Detect which cell encompasses the target text, then output its [x, y] center coordinate. 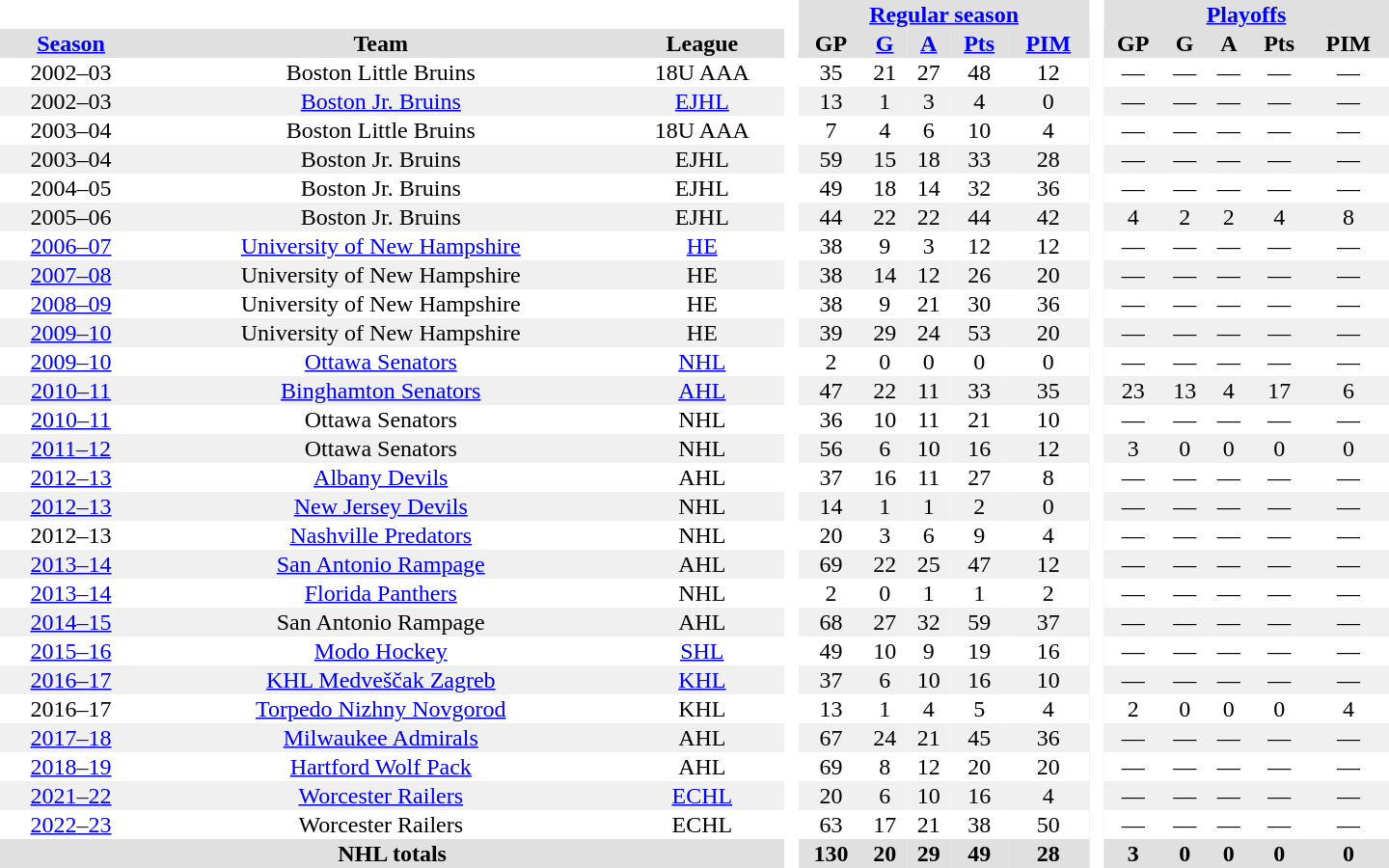
2005–06 [71, 217]
2022–23 [71, 825]
25 [929, 564]
Nashville Predators [380, 535]
2006–07 [71, 246]
Season [71, 43]
45 [980, 738]
7 [831, 130]
Torpedo Nizhny Novgorod [380, 709]
2008–09 [71, 304]
48 [980, 72]
2017–18 [71, 738]
Milwaukee Admirals [380, 738]
2014–15 [71, 622]
2004–05 [71, 188]
50 [1049, 825]
League [702, 43]
2011–12 [71, 448]
42 [1049, 217]
63 [831, 825]
56 [831, 448]
23 [1132, 391]
NHL totals [392, 854]
39 [831, 333]
2007–08 [71, 275]
53 [980, 333]
Hartford Wolf Pack [380, 767]
Team [380, 43]
5 [980, 709]
Florida Panthers [380, 593]
2021–22 [71, 796]
Albany Devils [380, 477]
19 [980, 651]
15 [885, 159]
130 [831, 854]
26 [980, 275]
Regular season [943, 14]
SHL [702, 651]
2018–19 [71, 767]
68 [831, 622]
30 [980, 304]
KHL Medveščak Zagreb [380, 680]
67 [831, 738]
New Jersey Devils [380, 506]
Modo Hockey [380, 651]
Binghamton Senators [380, 391]
Playoffs [1246, 14]
2015–16 [71, 651]
